Identify which cell holds the provided text, then report its (X, Y) central coordinate. 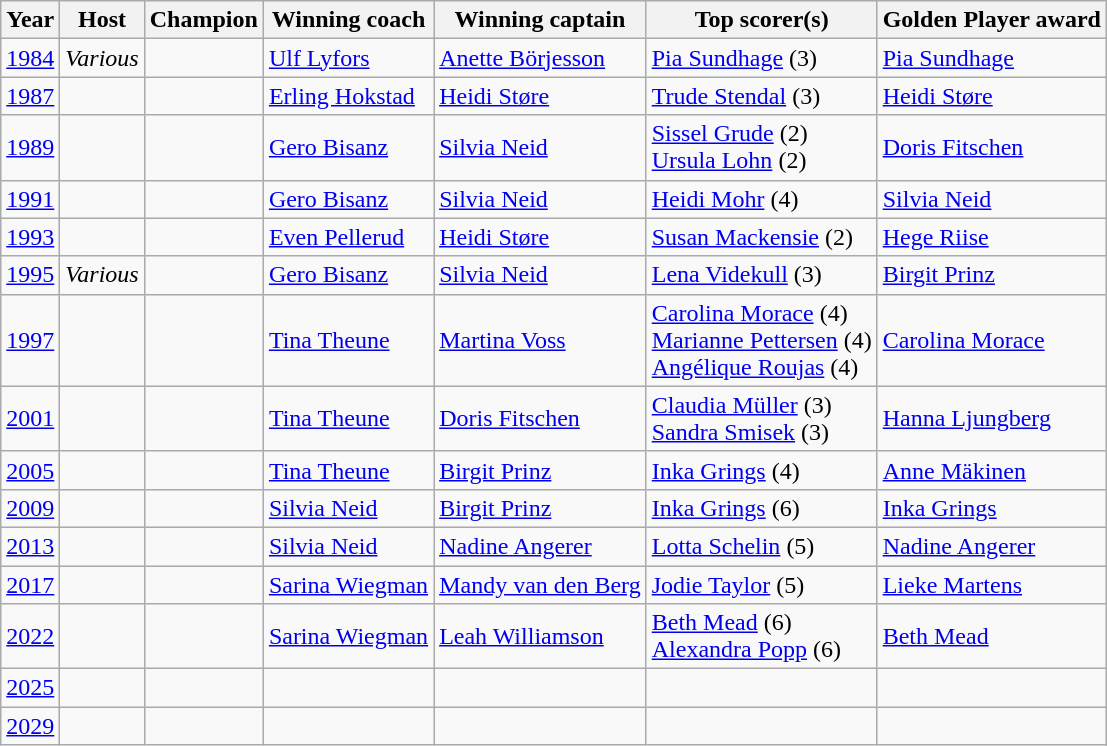
Champion (204, 20)
Inka Grings (992, 508)
Claudia Müller (3) Sandra Smisek (3) (762, 418)
1991 (30, 199)
Inka Grings (6) (762, 508)
Anne Mäkinen (992, 470)
2001 (30, 418)
2022 (30, 636)
Even Pellerud (348, 237)
2029 (30, 726)
Pia Sundhage (3) (762, 58)
1987 (30, 96)
Beth Mead (992, 636)
Lieke Martens (992, 585)
1984 (30, 58)
Host (102, 20)
Golden Player award (992, 20)
Inka Grings (4) (762, 470)
Leah Williamson (540, 636)
Winning captain (540, 20)
Ulf Lyfors (348, 58)
Hege Riise (992, 237)
2013 (30, 546)
1989 (30, 148)
Top scorer(s) (762, 20)
2025 (30, 688)
1993 (30, 237)
2009 (30, 508)
Hanna Ljungberg (992, 418)
Year (30, 20)
Pia Sundhage (992, 58)
Heidi Mohr (4) (762, 199)
Winning coach (348, 20)
Erling Hokstad (348, 96)
Carolina Morace (4) Marianne Pettersen (4) Angélique Roujas (4) (762, 340)
Martina Voss (540, 340)
Carolina Morace (992, 340)
Lotta Schelin (5) (762, 546)
Trude Stendal (3) (762, 96)
1995 (30, 275)
2005 (30, 470)
1997 (30, 340)
Mandy van den Berg (540, 585)
Anette Börjesson (540, 58)
Sissel Grude (2) Ursula Lohn (2) (762, 148)
Jodie Taylor (5) (762, 585)
Susan Mackensie (2) (762, 237)
Beth Mead (6) Alexandra Popp (6) (762, 636)
Lena Videkull (3) (762, 275)
2017 (30, 585)
